Locate the cell with the specified text and output its [x, y] center coordinate. 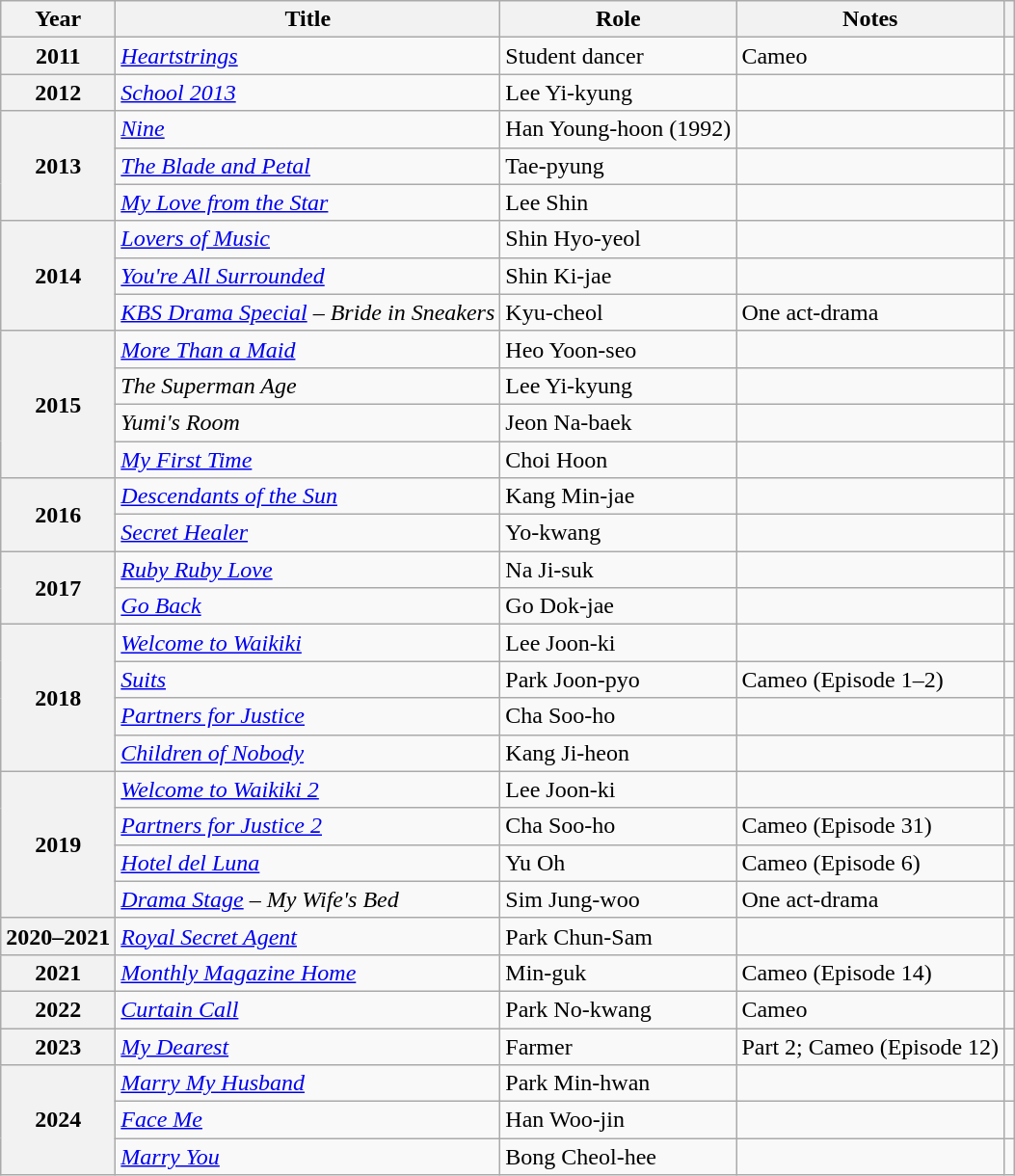
My Love from the Star [308, 202]
My First Time [308, 460]
Year [58, 19]
Marry You [308, 1157]
2023 [58, 1046]
Cameo (Episode 6) [870, 863]
Heartstrings [308, 56]
2021 [58, 973]
Lovers of Music [308, 239]
2018 [58, 698]
Yumi's Room [308, 422]
Farmer [619, 1046]
Tae-pyung [619, 166]
Kyu-cheol [619, 312]
Na Ji-suk [619, 570]
Face Me [308, 1120]
Park Chun-Sam [619, 936]
Nine [308, 129]
Suits [308, 680]
2011 [58, 56]
2013 [58, 166]
Shin Ki-jae [619, 276]
More Than a Maid [308, 349]
Cameo (Episode 31) [870, 826]
Monthly Magazine Home [308, 973]
Welcome to Waikiki [308, 643]
Partners for Justice [308, 716]
Marry My Husband [308, 1083]
The Blade and Petal [308, 166]
My Dearest [308, 1046]
Cameo (Episode 1–2) [870, 680]
Role [619, 19]
Heo Yoon-seo [619, 349]
Curtain Call [308, 1009]
2024 [58, 1120]
Park Min-hwan [619, 1083]
Cameo (Episode 14) [870, 973]
Sim Jung-woo [619, 899]
Descendants of the Sun [308, 496]
Partners for Justice 2 [308, 826]
Go Back [308, 606]
Min-guk [619, 973]
Yo-kwang [619, 533]
Part 2; Cameo (Episode 12) [870, 1046]
Kang Ji-heon [619, 753]
Welcome to Waikiki 2 [308, 789]
Shin Hyo-yeol [619, 239]
Park No-kwang [619, 1009]
2017 [58, 588]
2020–2021 [58, 936]
School 2013 [308, 93]
Notes [870, 19]
Han Woo-jin [619, 1120]
Jeon Na-baek [619, 422]
Hotel del Luna [308, 863]
Student dancer [619, 56]
Go Dok-jae [619, 606]
Choi Hoon [619, 460]
Royal Secret Agent [308, 936]
Kang Min-jae [619, 496]
Bong Cheol-hee [619, 1157]
Secret Healer [308, 533]
2022 [58, 1009]
KBS Drama Special – Bride in Sneakers [308, 312]
2012 [58, 93]
Han Young-hoon (1992) [619, 129]
Lee Shin [619, 202]
Ruby Ruby Love [308, 570]
Children of Nobody [308, 753]
Yu Oh [619, 863]
Drama Stage – My Wife's Bed [308, 899]
Park Joon-pyo [619, 680]
2019 [58, 844]
Title [308, 19]
You're All Surrounded [308, 276]
The Superman Age [308, 386]
2016 [58, 515]
2015 [58, 404]
2014 [58, 276]
